Output the [x, y] coordinate of the center of the cell containing the given text.  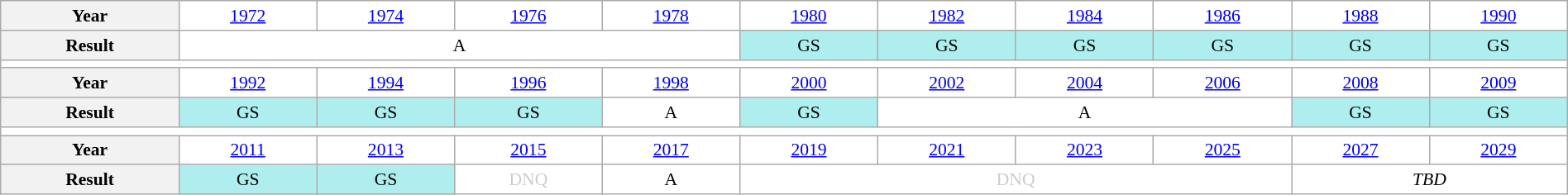
2021 [946, 150]
2015 [528, 150]
1998 [672, 83]
1986 [1222, 16]
1990 [1499, 16]
1980 [809, 16]
2019 [809, 150]
2008 [1361, 83]
2006 [1222, 83]
2027 [1361, 150]
1996 [528, 83]
TBD [1430, 180]
1978 [672, 16]
1976 [528, 16]
1994 [385, 83]
1974 [385, 16]
2025 [1222, 150]
2017 [672, 150]
1972 [248, 16]
2029 [1499, 150]
2004 [1085, 83]
2013 [385, 150]
2011 [248, 150]
1992 [248, 83]
2023 [1085, 150]
1988 [1361, 16]
1982 [946, 16]
1984 [1085, 16]
2009 [1499, 83]
2002 [946, 83]
2000 [809, 83]
